Return (X, Y) of the center of cell containing provided text 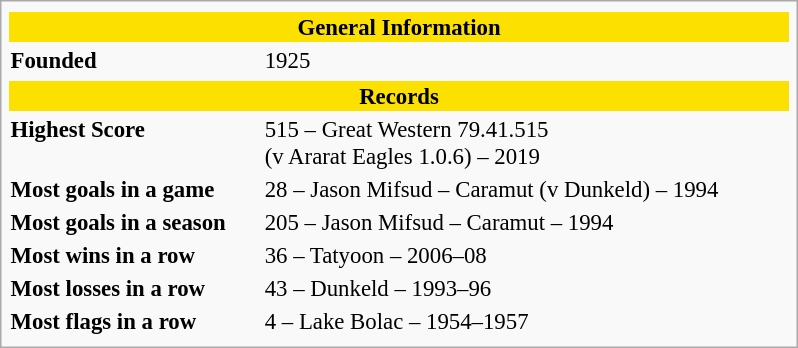
Most flags in a row (134, 321)
205 – Jason Mifsud – Caramut – 1994 (526, 222)
28 – Jason Mifsud – Caramut (v Dunkeld) – 1994 (526, 189)
Most goals in a season (134, 222)
1925 (526, 60)
Most wins in a row (134, 255)
Most goals in a game (134, 189)
Records (399, 96)
515 – Great Western 79.41.515(v Ararat Eagles 1.0.6) – 2019 (526, 142)
General Information (399, 27)
36 – Tatyoon – 2006–08 (526, 255)
Most losses in a row (134, 288)
Founded (134, 60)
43 – Dunkeld – 1993–96 (526, 288)
4 – Lake Bolac – 1954–1957 (526, 321)
Highest Score (134, 142)
